Provide the [x, y] coordinate of the cell's center where the given text is located.  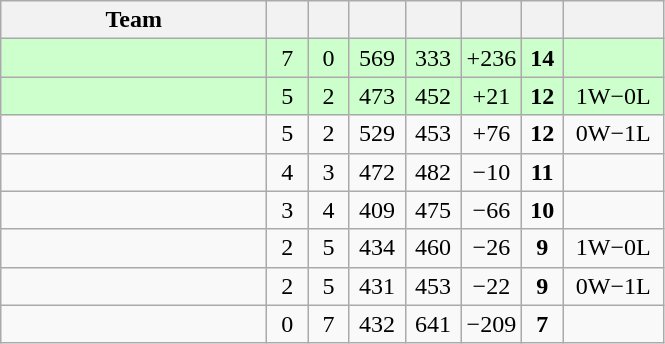
482 [433, 172]
432 [377, 324]
−66 [492, 210]
11 [542, 172]
−10 [492, 172]
333 [433, 58]
10 [542, 210]
+76 [492, 134]
434 [377, 248]
641 [433, 324]
431 [377, 286]
+21 [492, 96]
−22 [492, 286]
+236 [492, 58]
14 [542, 58]
Team [134, 20]
475 [433, 210]
460 [433, 248]
472 [377, 172]
452 [433, 96]
−209 [492, 324]
473 [377, 96]
409 [377, 210]
569 [377, 58]
−26 [492, 248]
529 [377, 134]
